Extract the [x, y] coordinate from the center of the cell holding the provided text.  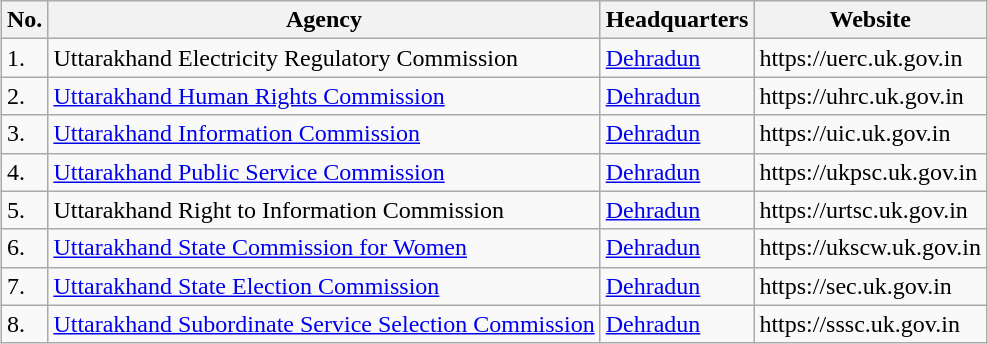
4. [24, 172]
1. [24, 58]
Uttarakhand State Election Commission [324, 286]
Uttarakhand Information Commission [324, 134]
8. [24, 324]
Website [870, 20]
Uttarakhand Subordinate Service Selection Commission [324, 324]
Uttarakhand Electricity Regulatory Commission [324, 58]
https://ukpsc.uk.gov.in [870, 172]
https://sec.uk.gov.in [870, 286]
Agency [324, 20]
https://sssc.uk.gov.in [870, 324]
https://uerc.uk.gov.in [870, 58]
7. [24, 286]
https://ukscw.uk.gov.in [870, 248]
Headquarters [677, 20]
https://uhrc.uk.gov.in [870, 96]
Uttarakhand Public Service Commission [324, 172]
Uttarakhand State Commission for Women [324, 248]
3. [24, 134]
https://uic.uk.gov.in [870, 134]
https://urtsc.uk.gov.in [870, 210]
6. [24, 248]
Uttarakhand Right to Information Commission [324, 210]
No. [24, 20]
5. [24, 210]
2. [24, 96]
Uttarakhand Human Rights Commission [324, 96]
